Provide the [X, Y] coordinate of the cell's center where the given text is located.  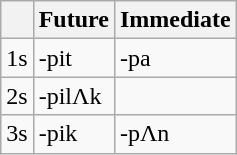
-pik [74, 134]
-pit [74, 58]
Immediate [175, 20]
-pΛn [175, 134]
-pilΛk [74, 96]
3s [17, 134]
2s [17, 96]
1s [17, 58]
-pa [175, 58]
Future [74, 20]
